Scan for the cell matching the given text and deliver its (X, Y) coordinate at center. 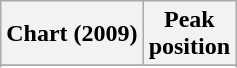
Peakposition (189, 34)
Chart (2009) (72, 34)
